Scan for the cell matching the given text and deliver its (x, y) coordinate at center. 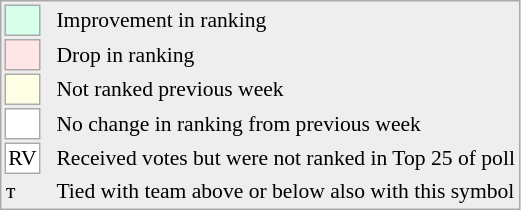
Improvement in ranking (286, 20)
Drop in ranking (286, 55)
RV (22, 158)
Received votes but were not ranked in Top 25 of poll (286, 158)
Not ranked previous week (286, 90)
т (22, 191)
No change in ranking from previous week (286, 124)
Tied with team above or below also with this symbol (286, 191)
